Locate the cell with the specified text and output its (X, Y) center coordinate. 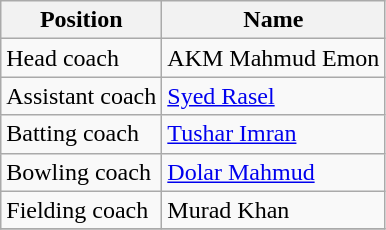
Fielding coach (82, 210)
Murad Khan (274, 210)
Dolar Mahmud (274, 172)
Bowling coach (82, 172)
Syed Rasel (274, 96)
AKM Mahmud Emon (274, 58)
Name (274, 20)
Head coach (82, 58)
Batting coach (82, 134)
Assistant coach (82, 96)
Position (82, 20)
Tushar Imran (274, 134)
